Provide the [x, y] coordinate of the cell's center where the given text is located.  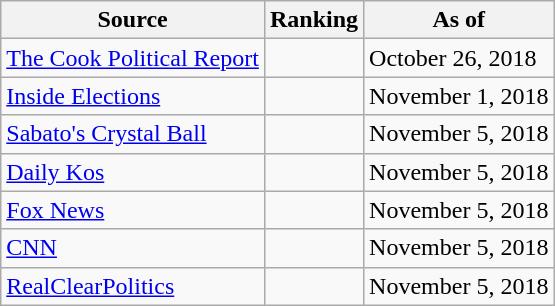
The Cook Political Report [133, 58]
Inside Elections [133, 96]
Source [133, 20]
October 26, 2018 [459, 58]
November 1, 2018 [459, 96]
As of [459, 20]
CNN [133, 248]
RealClearPolitics [133, 286]
Sabato's Crystal Ball [133, 134]
Daily Kos [133, 172]
Fox News [133, 210]
Ranking [314, 20]
